Detect which cell encompasses the target text, then output its [X, Y] center coordinate. 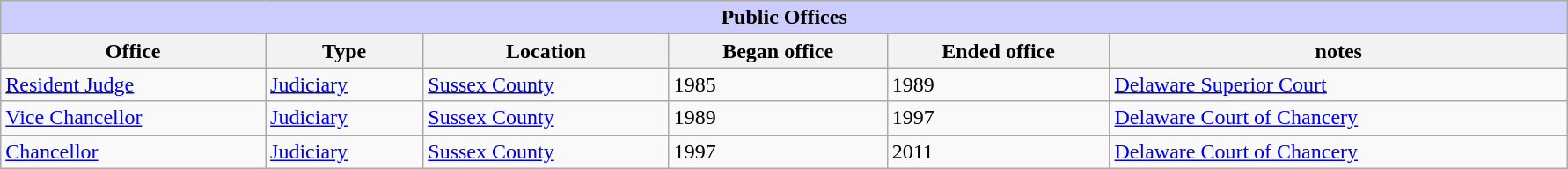
Public Offices [785, 18]
Office [134, 51]
Chancellor [134, 151]
Resident Judge [134, 84]
Delaware Superior Court [1338, 84]
2011 [998, 151]
notes [1338, 51]
Vice Chancellor [134, 118]
Location [546, 51]
Type [345, 51]
Began office [778, 51]
1985 [778, 84]
Ended office [998, 51]
